Return the (X, Y) coordinate for the center point of the cell that contains the specified text.  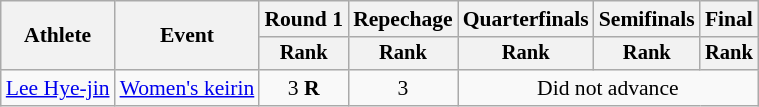
Round 1 (304, 19)
Quarterfinals (526, 19)
Did not advance (608, 88)
Lee Hye-jin (58, 88)
Women's keirin (188, 88)
Semifinals (647, 19)
Final (729, 19)
Athlete (58, 36)
3 (403, 88)
3 R (304, 88)
Repechage (403, 19)
Event (188, 36)
